Determine the (X, Y) coordinate at the center of the cell enclosing the given text.  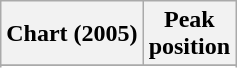
Chart (2005) (72, 34)
Peakposition (189, 34)
